Locate the cell with the specified text and output its (x, y) center coordinate. 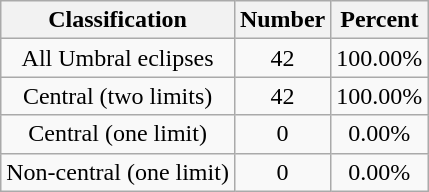
All Umbral eclipses (118, 58)
Non-central (one limit) (118, 172)
Number (282, 20)
Percent (380, 20)
Central (one limit) (118, 134)
Classification (118, 20)
Central (two limits) (118, 96)
